Search for the cell housing the specified text and yield its (X, Y) center coordinate. 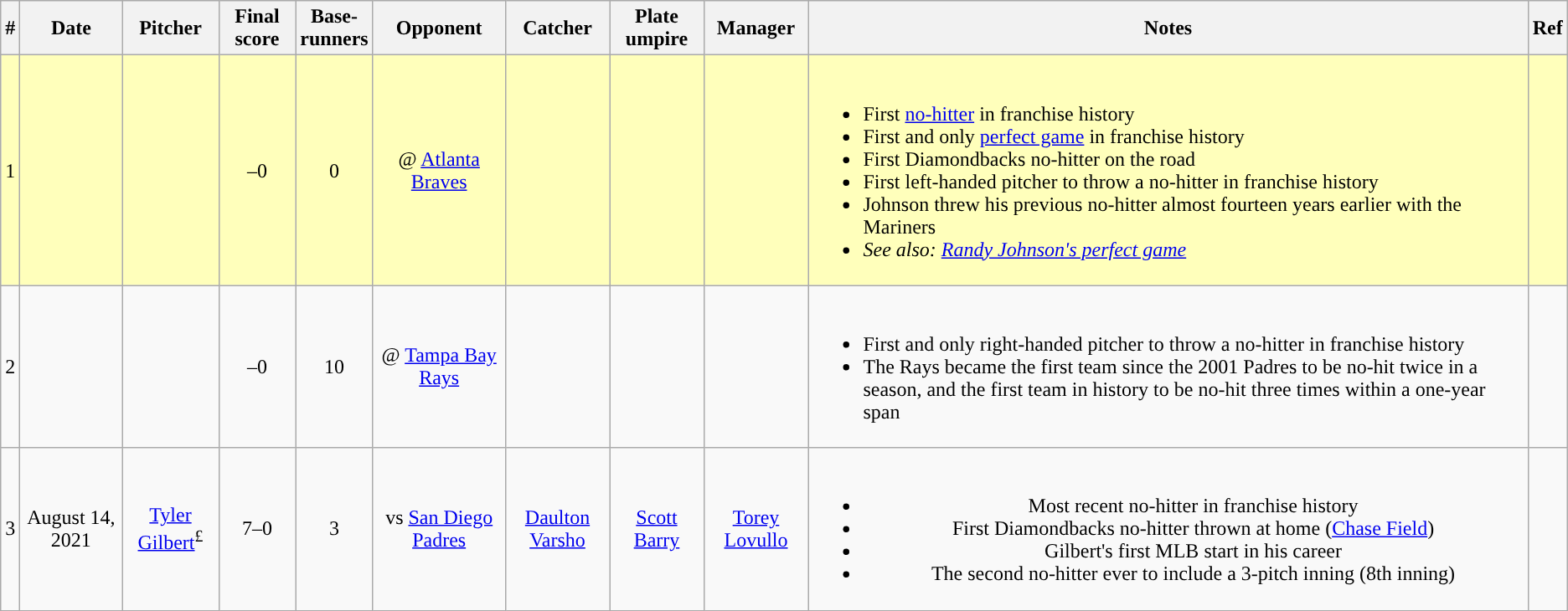
August 14, 2021 (71, 529)
2 (10, 367)
Torey Lovullo (756, 529)
7–0 (257, 529)
Daulton Varsho (558, 529)
Final score (257, 28)
Scott Barry (657, 529)
@ Atlanta Braves (439, 171)
Ref (1548, 28)
0 (334, 171)
# (10, 28)
Catcher (558, 28)
Pitcher (171, 28)
Plate umpire (657, 28)
Opponent (439, 28)
Notes (1168, 28)
Date (71, 28)
Manager (756, 28)
Tyler Gilbert£ (171, 529)
1 (10, 171)
vs San Diego Padres (439, 529)
@ Tampa Bay Rays (439, 367)
Base-runners (334, 28)
10 (334, 367)
